Capture the cell that displays the provided text and extract its [x, y] central coordinate. 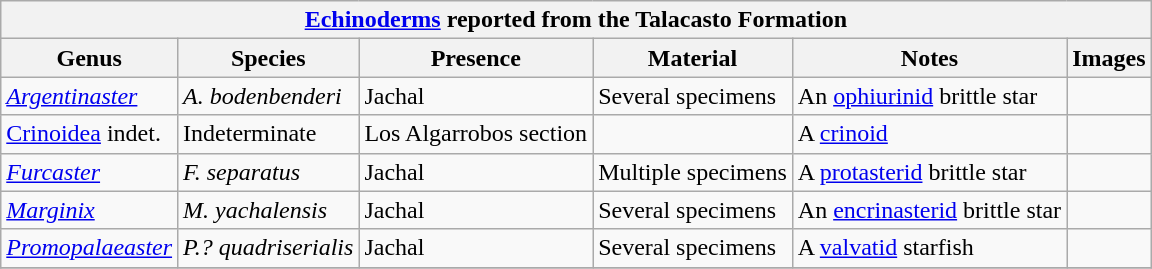
Indeterminate [268, 134]
Furcaster [90, 172]
Notes [929, 58]
A protasterid brittle star [929, 172]
Species [268, 58]
P.? quadriserialis [268, 248]
Promopalaeaster [90, 248]
Multiple specimens [693, 172]
An encrinasterid brittle star [929, 210]
Crinoidea indet. [90, 134]
Presence [476, 58]
Echinoderms reported from the Talacasto Formation [576, 20]
Genus [90, 58]
Los Algarrobos section [476, 134]
Argentinaster [90, 96]
A valvatid starfish [929, 248]
A crinoid [929, 134]
A. bodenbenderi [268, 96]
An ophiurinid brittle star [929, 96]
Marginix [90, 210]
M. yachalensis [268, 210]
Images [1109, 58]
F. separatus [268, 172]
Material [693, 58]
